Return (x, y) of the center of cell containing provided text 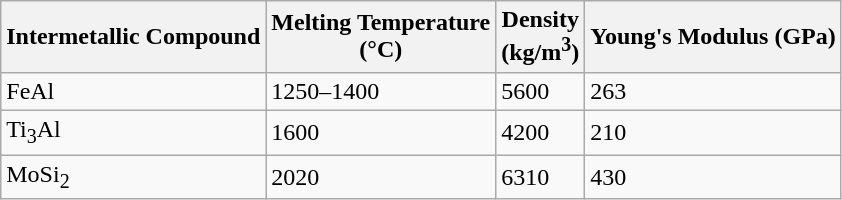
263 (713, 91)
MoSi2 (134, 177)
4200 (540, 132)
1600 (381, 132)
Ti3Al (134, 132)
5600 (540, 91)
430 (713, 177)
1250–1400 (381, 91)
Density(kg/m3) (540, 37)
Young's Modulus (GPa) (713, 37)
Intermetallic Compound (134, 37)
210 (713, 132)
2020 (381, 177)
Melting Temperature(°C) (381, 37)
FeAl (134, 91)
6310 (540, 177)
